Determine the (X, Y) coordinate at the center of the cell enclosing the given text.  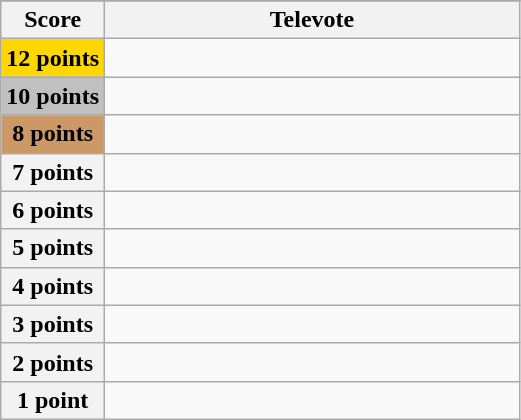
5 points (53, 248)
Televote (312, 20)
1 point (53, 400)
2 points (53, 362)
3 points (53, 324)
8 points (53, 134)
7 points (53, 172)
4 points (53, 286)
6 points (53, 210)
Score (53, 20)
12 points (53, 58)
10 points (53, 96)
